Locate the cell with the specified text and output its [x, y] center coordinate. 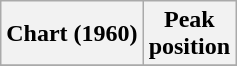
Chart (1960) [72, 34]
Peakposition [189, 34]
